Find where the given text appears and provide that cell's center as (X, Y) coordinate. 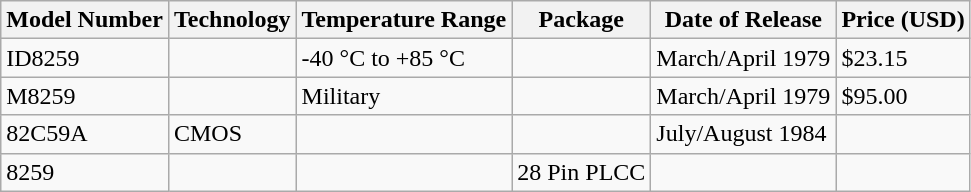
CMOS (232, 134)
-40 °C to +85 °C (404, 58)
28 Pin PLCC (582, 172)
Model Number (85, 20)
July/August 1984 (744, 134)
Date of Release (744, 20)
Technology (232, 20)
Temperature Range (404, 20)
82C59A (85, 134)
M8259 (85, 96)
Price (USD) (903, 20)
ID8259 (85, 58)
Package (582, 20)
$95.00 (903, 96)
$23.15 (903, 58)
Military (404, 96)
8259 (85, 172)
